From the cell containing the given text, extract its center point as [x, y] coordinate. 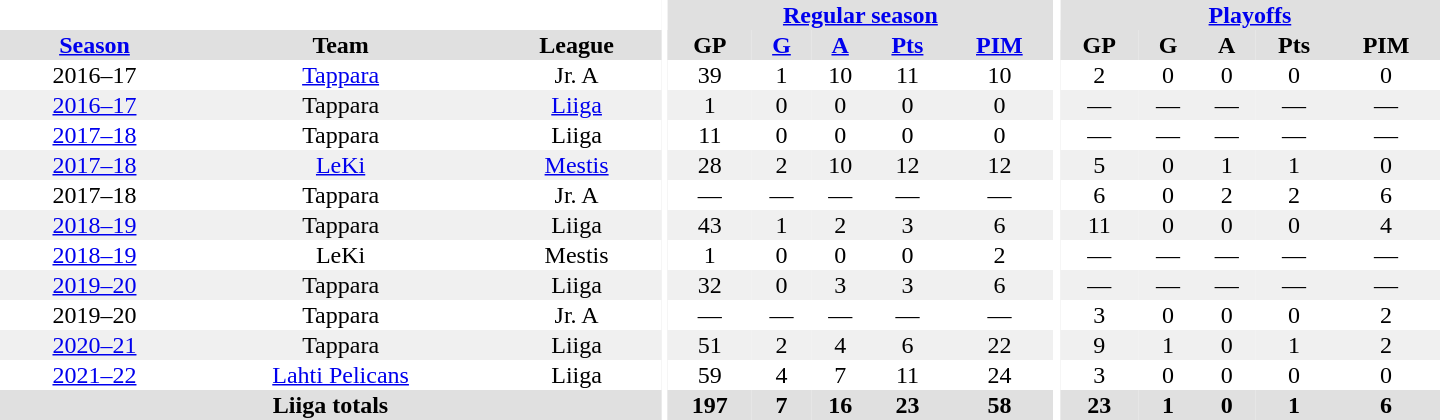
32 [710, 285]
51 [710, 345]
9 [1100, 345]
Regular season [860, 15]
24 [999, 375]
Playoffs [1250, 15]
Liiga totals [330, 405]
22 [999, 345]
28 [710, 165]
2021–22 [94, 375]
Season [94, 45]
5 [1100, 165]
39 [710, 75]
2020–21 [94, 345]
Lahti Pelicans [340, 375]
16 [840, 405]
43 [710, 225]
58 [999, 405]
197 [710, 405]
Team [340, 45]
59 [710, 375]
League [576, 45]
